Return [x, y] of the center of cell containing provided text 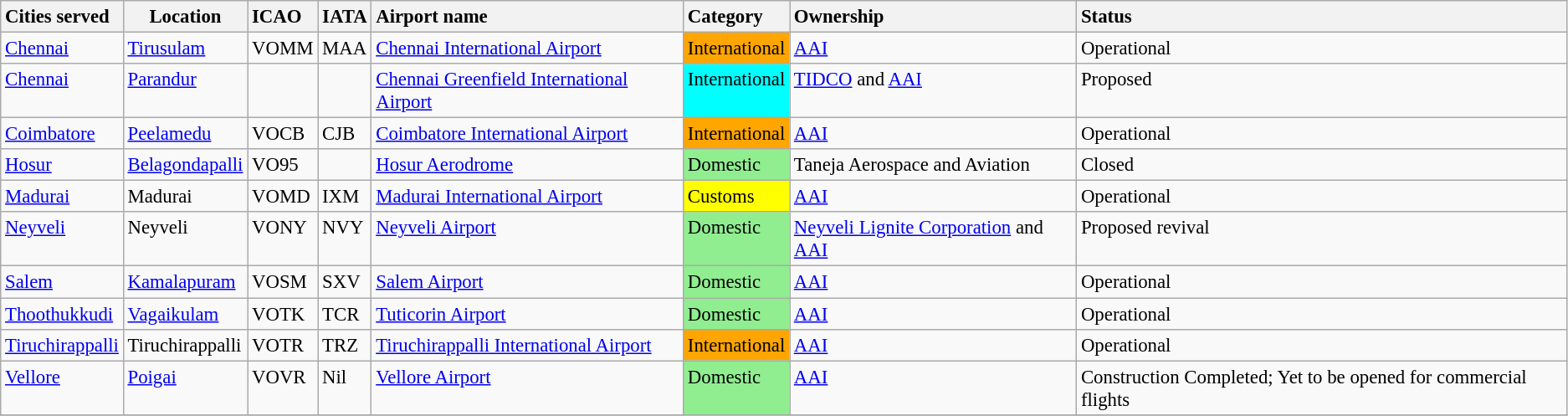
Salem [62, 282]
Thoothukkudi [62, 314]
Belagondapalli [186, 165]
Hosur [62, 165]
Parandur [186, 90]
Vellore Airport [527, 388]
NVY [345, 239]
Vellore [62, 388]
TRZ [345, 345]
Salem Airport [527, 282]
IXM [345, 197]
VOSM [283, 282]
Tuticorin Airport [527, 314]
Proposed revival [1322, 239]
Nil [345, 388]
VOVR [283, 388]
VONY [283, 239]
Construction Completed; Yet to be opened for commercial flights [1322, 388]
TCR [345, 314]
Location [186, 17]
ICAO [283, 17]
Tiruchirappalli International Airport [527, 345]
VOCB [283, 134]
VOTR [283, 345]
Vagaikulam [186, 314]
Poigai [186, 388]
CJB [345, 134]
Customs [736, 197]
VOTK [283, 314]
VO95 [283, 165]
Status [1322, 17]
Neyveli Airport [527, 239]
TIDCO and AAI [934, 90]
VOMD [283, 197]
Madurai International Airport [527, 197]
Coimbatore [62, 134]
Airport name [527, 17]
Closed [1322, 165]
Chennai Greenfield International Airport [527, 90]
Kamalapuram [186, 282]
Category [736, 17]
VOMM [283, 49]
Coimbatore International Airport [527, 134]
SXV [345, 282]
MAA [345, 49]
Cities served [62, 17]
Ownership [934, 17]
Chennai International Airport [527, 49]
Neyveli Lignite Corporation and AAI [934, 239]
Peelamedu [186, 134]
IATA [345, 17]
Proposed [1322, 90]
Taneja Aerospace and Aviation [934, 165]
Hosur Aerodrome [527, 165]
Tirusulam [186, 49]
